Detect which cell encompasses the target text, then output its [x, y] center coordinate. 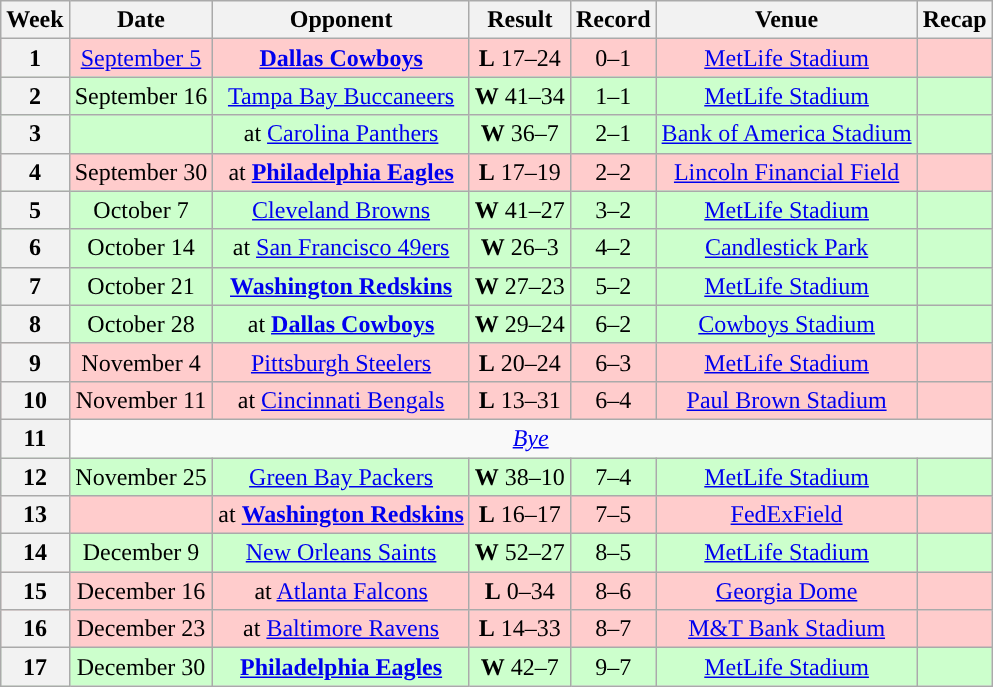
December 9 [141, 553]
October 28 [141, 324]
M&T Bank Stadium [786, 629]
Philadelphia Eagles [341, 667]
2–1 [613, 134]
Candlestick Park [786, 248]
December 16 [141, 591]
3–2 [613, 210]
Paul Brown Stadium [786, 400]
1 [35, 58]
Bank of America Stadium [786, 134]
W 36–7 [520, 134]
11 [35, 438]
October 7 [141, 210]
W 27–23 [520, 286]
4–2 [613, 248]
at San Francisco 49ers [341, 248]
Bye [530, 438]
15 [35, 591]
4 [35, 172]
14 [35, 553]
Lincoln Financial Field [786, 172]
W 41–27 [520, 210]
September 5 [141, 58]
7 [35, 286]
December 30 [141, 667]
7–5 [613, 515]
3 [35, 134]
8–7 [613, 629]
at Cincinnati Bengals [341, 400]
L 13–31 [520, 400]
at Atlanta Falcons [341, 591]
Georgia Dome [786, 591]
1–1 [613, 96]
at Carolina Panthers [341, 134]
Record [613, 20]
9 [35, 362]
December 23 [141, 629]
W 42–7 [520, 667]
W 41–34 [520, 96]
New Orleans Saints [341, 553]
7–4 [613, 477]
L 0–34 [520, 591]
9–7 [613, 667]
W 38–10 [520, 477]
Washington Redskins [341, 286]
6–2 [613, 324]
Week [35, 20]
16 [35, 629]
October 14 [141, 248]
L 14–33 [520, 629]
November 25 [141, 477]
Cowboys Stadium [786, 324]
13 [35, 515]
Cleveland Browns [341, 210]
6–3 [613, 362]
Result [520, 20]
W 52–27 [520, 553]
November 11 [141, 400]
L 17–19 [520, 172]
10 [35, 400]
5 [35, 210]
17 [35, 667]
Pittsburgh Steelers [341, 362]
8–6 [613, 591]
Green Bay Packers [341, 477]
Opponent [341, 20]
6 [35, 248]
L 16–17 [520, 515]
5–2 [613, 286]
FedExField [786, 515]
W 29–24 [520, 324]
8–5 [613, 553]
November 4 [141, 362]
Venue [786, 20]
6–4 [613, 400]
W 26–3 [520, 248]
September 30 [141, 172]
0–1 [613, 58]
L 20–24 [520, 362]
at Dallas Cowboys [341, 324]
September 16 [141, 96]
at Washington Redskins [341, 515]
at Philadelphia Eagles [341, 172]
Date [141, 20]
8 [35, 324]
Recap [954, 20]
L 17–24 [520, 58]
2 [35, 96]
2–2 [613, 172]
Tampa Bay Buccaneers [341, 96]
October 21 [141, 286]
at Baltimore Ravens [341, 629]
Dallas Cowboys [341, 58]
12 [35, 477]
